For the text-containing cell, return its midpoint in [X, Y] coordinate format. 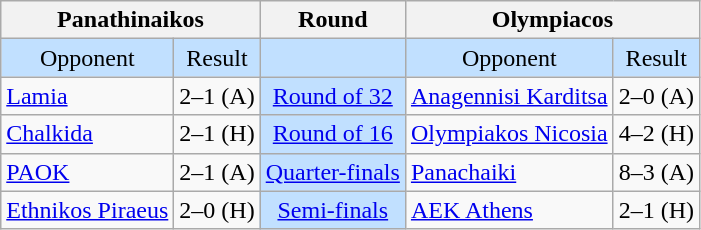
Lamia [88, 96]
Panachaiki [509, 172]
Chalkida [88, 134]
8–3 (A) [656, 172]
Semi-finals [332, 210]
Round [332, 20]
Olympiacos [552, 20]
4–2 (H) [656, 134]
Round of 32 [332, 96]
Anagennisi Karditsa [509, 96]
Ethnikos Piraeus [88, 210]
AEK Athens [509, 210]
2–0 (A) [656, 96]
PAOK [88, 172]
Quarter-finals [332, 172]
Panathinaikos [130, 20]
Olympiakos Nicosia [509, 134]
2–0 (H) [217, 210]
Round of 16 [332, 134]
